Find where the given text appears and provide that cell's center as (X, Y) coordinate. 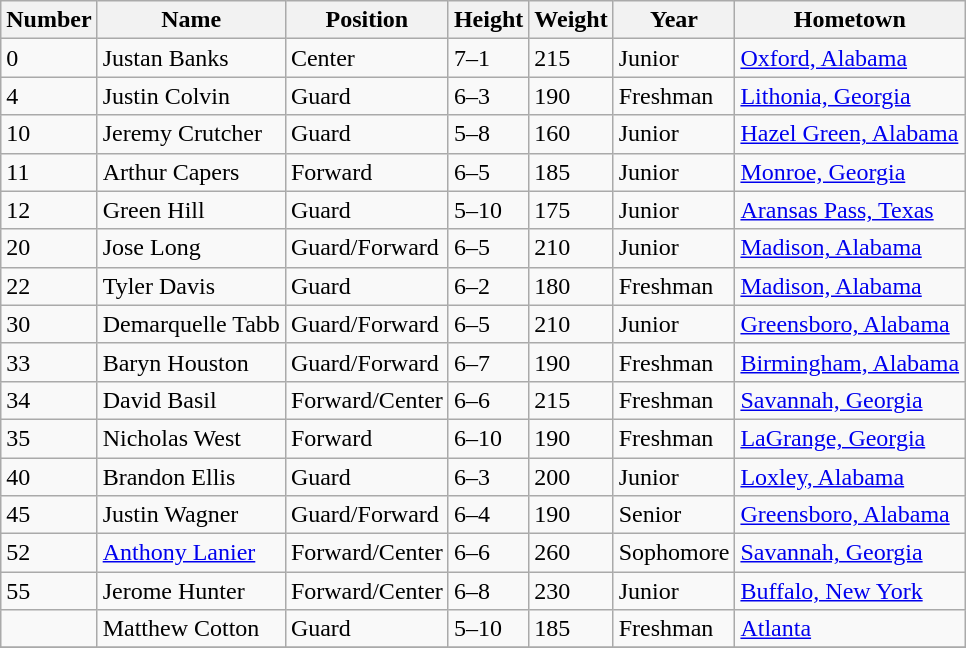
160 (571, 134)
20 (49, 248)
7–1 (488, 58)
Matthew Cotton (191, 629)
4 (49, 96)
Baryn Houston (191, 362)
180 (571, 286)
Position (366, 20)
34 (49, 400)
Hometown (850, 20)
Arthur Capers (191, 172)
12 (49, 210)
Height (488, 20)
0 (49, 58)
52 (49, 553)
Birmingham, Alabama (850, 362)
Demarquelle Tabb (191, 324)
Justan Banks (191, 58)
230 (571, 591)
Buffalo, New York (850, 591)
175 (571, 210)
Senior (674, 515)
6–2 (488, 286)
Justin Wagner (191, 515)
Oxford, Alabama (850, 58)
Nicholas West (191, 438)
45 (49, 515)
LaGrange, Georgia (850, 438)
55 (49, 591)
35 (49, 438)
Green Hill (191, 210)
Anthony Lanier (191, 553)
6–4 (488, 515)
Number (49, 20)
Justin Colvin (191, 96)
Jeremy Crutcher (191, 134)
10 (49, 134)
5–8 (488, 134)
Tyler Davis (191, 286)
Hazel Green, Alabama (850, 134)
Name (191, 20)
David Basil (191, 400)
22 (49, 286)
Center (366, 58)
Lithonia, Georgia (850, 96)
Brandon Ellis (191, 477)
Loxley, Alabama (850, 477)
Weight (571, 20)
Jose Long (191, 248)
Aransas Pass, Texas (850, 210)
260 (571, 553)
Monroe, Georgia (850, 172)
200 (571, 477)
Sophomore (674, 553)
6–7 (488, 362)
30 (49, 324)
40 (49, 477)
Jerome Hunter (191, 591)
Atlanta (850, 629)
6–8 (488, 591)
6–10 (488, 438)
11 (49, 172)
33 (49, 362)
Year (674, 20)
